Provide the (X, Y) coordinate of the cell's center where the given text is located.  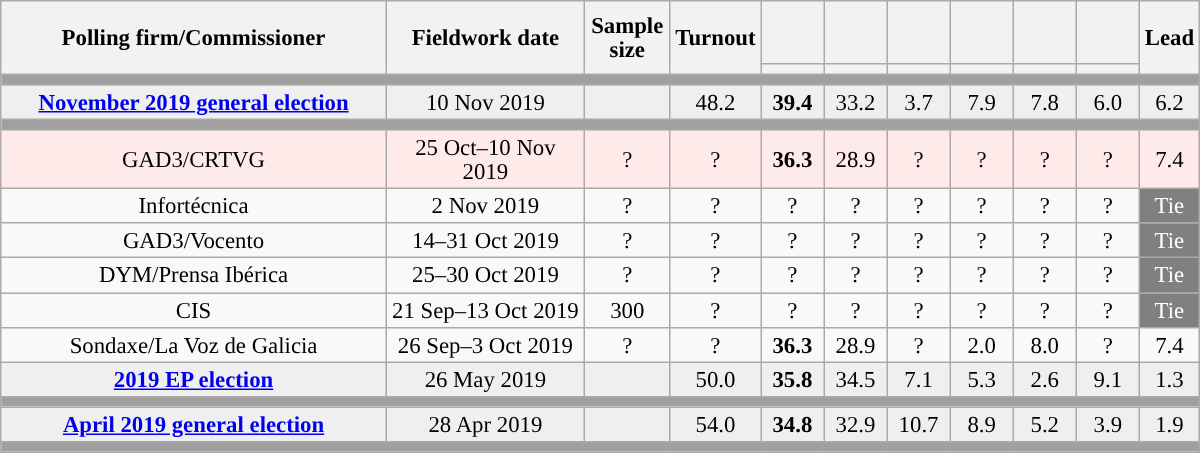
2.6 (1044, 380)
48.2 (716, 102)
33.2 (856, 102)
10 Nov 2019 (485, 102)
50.0 (716, 380)
54.0 (716, 424)
7.8 (1044, 102)
25–30 Oct 2019 (485, 276)
3.9 (1108, 424)
Fieldwork date (485, 38)
November 2019 general election (194, 102)
5.2 (1044, 424)
Lead (1169, 38)
Turnout (716, 38)
8.0 (1044, 344)
25 Oct–10 Nov 2019 (485, 160)
7.9 (982, 102)
3.7 (918, 102)
21 Sep–13 Oct 2019 (485, 310)
DYM/Prensa Ibérica (194, 276)
7.1 (918, 380)
26 May 2019 (485, 380)
2 Nov 2019 (485, 206)
28 Apr 2019 (485, 424)
CIS (194, 310)
2.0 (982, 344)
32.9 (856, 424)
Sondaxe/La Voz de Galicia (194, 344)
6.0 (1108, 102)
39.4 (792, 102)
26 Sep–3 Oct 2019 (485, 344)
Polling firm/Commissioner (194, 38)
34.5 (856, 380)
1.3 (1169, 380)
Infortécnica (194, 206)
GAD3/Vocento (194, 242)
6.2 (1169, 102)
2019 EP election (194, 380)
8.9 (982, 424)
April 2019 general election (194, 424)
1.9 (1169, 424)
GAD3/CRTVG (194, 160)
10.7 (918, 424)
5.3 (982, 380)
34.8 (792, 424)
300 (627, 310)
35.8 (792, 380)
14–31 Oct 2019 (485, 242)
9.1 (1108, 380)
Sample size (627, 38)
